Scan for the cell matching the given text and deliver its (x, y) coordinate at center. 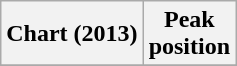
Peakposition (189, 34)
Chart (2013) (72, 34)
